Pinpoint the cell where the given text exists, returning its [x, y] midpoint coordinate. 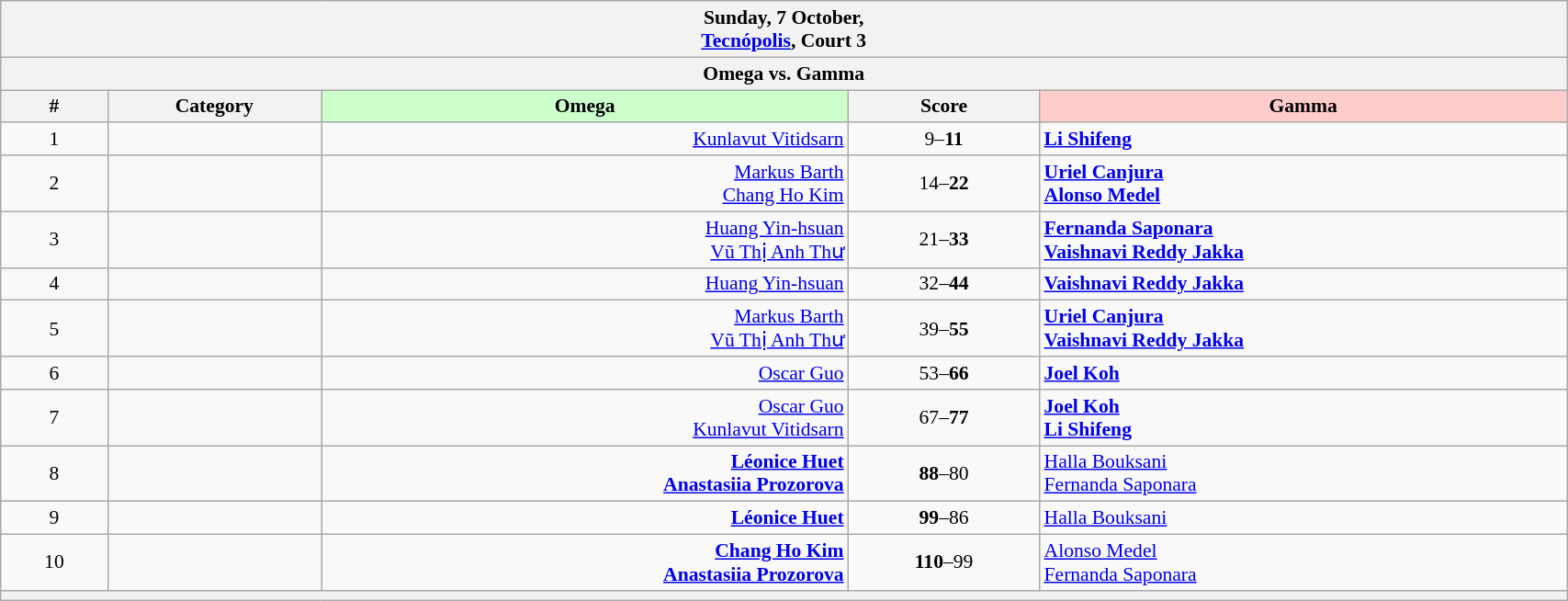
Sunday, 7 October, Tecnópolis, Court 3 [784, 29]
7 [54, 417]
# [54, 107]
4 [54, 284]
Omega [585, 107]
Fernanda Saponara Vaishnavi Reddy Jakka [1303, 239]
Category [215, 107]
Oscar Guo Kunlavut Vitidsarn [585, 417]
6 [54, 373]
Vaishnavi Reddy Jakka [1303, 284]
Omega vs. Gamma [784, 74]
Alonso Medel Fernanda Saponara [1303, 562]
Joel Koh [1303, 373]
Kunlavut Vitidsarn [585, 140]
5 [54, 329]
Halla Bouksani Fernanda Saponara [1303, 474]
Huang Yin-hsuan [585, 284]
Léonice Huet Anastasiia Prozorova [585, 474]
3 [54, 239]
9 [54, 518]
Halla Bouksani [1303, 518]
14–22 [944, 184]
Oscar Guo [585, 373]
Joel Koh Li Shifeng [1303, 417]
Gamma [1303, 107]
Chang Ho Kim Anastasiia Prozorova [585, 562]
Léonice Huet [585, 518]
2 [54, 184]
Li Shifeng [1303, 140]
1 [54, 140]
53–66 [944, 373]
10 [54, 562]
Uriel Canjura Alonso Medel [1303, 184]
32–44 [944, 284]
8 [54, 474]
9–11 [944, 140]
Uriel Canjura Vaishnavi Reddy Jakka [1303, 329]
Markus Barth Vũ Thị Anh Thư [585, 329]
99–86 [944, 518]
67–77 [944, 417]
21–33 [944, 239]
110–99 [944, 562]
39–55 [944, 329]
Score [944, 107]
Huang Yin-hsuan Vũ Thị Anh Thư [585, 239]
Markus Barth Chang Ho Kim [585, 184]
88–80 [944, 474]
